Search for the cell housing the specified text and yield its [X, Y] center coordinate. 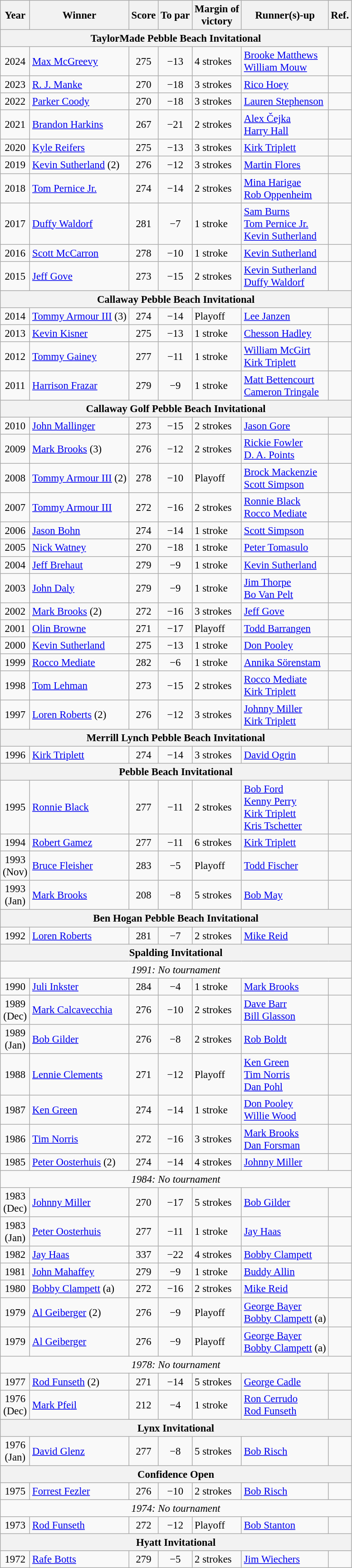
Kevin Sutherland Duffy Waldorf [285, 276]
1989(Jan) [15, 1039]
1986 [15, 1139]
Bob May [285, 895]
2008 [15, 479]
1975 [15, 1491]
337 [143, 1255]
1996 [15, 755]
Al Geiberger (2) [79, 1312]
Loren Roberts (2) [79, 714]
George Cadle [285, 1382]
1997 [15, 714]
Jason Bohn [79, 531]
Tommy Armour III [79, 508]
2002 [15, 611]
283 [143, 866]
David Ogrin [285, 755]
2010 [15, 426]
Lee Janzen [285, 316]
Duffy Waldorf [79, 223]
Kevin Sutherland (2) [79, 165]
Rickie Fowler D. A. Points [285, 449]
−21 [175, 125]
1978: No tournament [176, 1364]
Mark Brooks (2) [79, 611]
1985 [15, 1162]
2013 [15, 333]
Jim Thorpe Bo Van Pelt [285, 588]
Rod Funseth [79, 1525]
Dave Barr Bill Glasson [285, 1010]
Peter Oosterhuis (2) [79, 1162]
Ron Cerrudo Rod Funseth [285, 1405]
Peter Tomasulo [285, 548]
TaylorMade Pebble Beach Invitational [176, 39]
Tim Norris [79, 1139]
Tom Pernice Jr. [79, 189]
Ronnie Black [79, 808]
208 [143, 895]
2003 [15, 588]
Rob Boldt [285, 1039]
Todd Barrangen [285, 628]
2011 [15, 385]
1983(Jan) [15, 1232]
1982 [15, 1255]
Score [143, 15]
2022 [15, 102]
Harrison Frazar [79, 385]
Al Geiberger [79, 1342]
−6 [175, 662]
Kevin Kisner [79, 333]
Scott Simpson [285, 531]
1998 [15, 685]
Todd Fischer [285, 866]
Ronnie Black Rocco Mediate [285, 508]
Bob Stanton [285, 1525]
1987 [15, 1110]
Martin Flores [285, 165]
2018 [15, 189]
Don Pooley Willie Wood [285, 1110]
Rico Hoey [285, 85]
267 [143, 125]
Peter Oosterhuis [79, 1232]
Jason Gore [285, 426]
1984: No tournament [176, 1180]
2019 [15, 165]
Juli Inkster [79, 986]
Mark Pfeil [79, 1405]
1999 [15, 662]
Max McGreevy [79, 62]
1974: No tournament [176, 1509]
Pebble Beach Invitational [176, 772]
Sam Burns Tom Pernice Jr. Kevin Sutherland [285, 223]
Confidence Open [176, 1474]
Don Pooley [285, 646]
2014 [15, 316]
Margin ofvictory [217, 15]
Brock Mackenzie Scott Simpson [285, 479]
Runner(s)-up [285, 15]
1994 [15, 843]
Bobby Clampett (a) [79, 1289]
Bob Ford Kenny Perry Kirk Triplett Kris Tschetter [285, 808]
Scott McCarron [79, 253]
1991: No tournament [176, 970]
Loren Roberts [79, 936]
Kyle Reifers [79, 148]
Rafe Botts [79, 1559]
2012 [15, 356]
1988 [15, 1074]
Rocco Mediate Kirk Triplett [285, 685]
Tommy Armour III (3) [79, 316]
Nick Watney [79, 548]
Lennie Clements [79, 1074]
Mark Calcavecchia [79, 1010]
Parker Coody [79, 102]
Merrill Lynch Pebble Beach Invitational [176, 738]
2006 [15, 531]
2023 [15, 85]
Mark Brooks Dan Forsman [285, 1139]
William McGirt Kirk Triplett [285, 356]
Callaway Golf Pebble Beach Invitational [176, 409]
2016 [15, 253]
Lauren Stephenson [285, 102]
David Glenz [79, 1451]
R. J. Manke [79, 85]
6 strokes [217, 843]
Tom Lehman [79, 685]
2020 [15, 148]
John Daly [79, 588]
John Mahaffey [79, 1272]
Ref. [340, 15]
Buddy Allin [285, 1272]
To par [175, 15]
Hyatt Invitational [176, 1543]
Chesson Hadley [285, 333]
1983(Dec) [15, 1202]
2007 [15, 508]
Jeff Brehaut [79, 565]
1976(Jan) [15, 1451]
Alex Čejka Harry Hall [285, 125]
Ben Hogan Pebble Beach Invitational [176, 918]
1995 [15, 808]
2021 [15, 125]
Johnny Miller Kirk Triplett [285, 714]
Callaway Pebble Beach Invitational [176, 299]
Ken Green [79, 1110]
2005 [15, 548]
2017 [15, 223]
Brandon Harkins [79, 125]
Tommy Armour III (2) [79, 479]
Bruce Fleisher [79, 866]
Mina Harigae Rob Oppenheim [285, 189]
212 [143, 1405]
1990 [15, 986]
1993(Nov) [15, 866]
1980 [15, 1289]
John Mallinger [79, 426]
Spalding Invitational [176, 952]
Winner [79, 15]
Forrest Fezler [79, 1491]
2009 [15, 449]
Ken Green Tim Norris Dan Pohl [285, 1074]
1973 [15, 1525]
Lynx Invitational [176, 1428]
1972 [15, 1559]
Jim Wiechers [285, 1559]
Rod Funseth (2) [79, 1382]
1992 [15, 936]
282 [143, 662]
2004 [15, 565]
Tommy Gainey [79, 356]
2024 [15, 62]
Rocco Mediate [79, 662]
1993(Jan) [15, 895]
2000 [15, 646]
Mark Brooks (3) [79, 449]
−22 [175, 1255]
Year [15, 15]
Matt Bettencourt Cameron Tringale [285, 385]
1976(Dec) [15, 1405]
Bobby Clampett [285, 1255]
Olin Browne [79, 628]
1981 [15, 1272]
2015 [15, 276]
284 [143, 986]
2001 [15, 628]
Robert Gamez [79, 843]
Brooke Matthews William Mouw [285, 62]
1989(Dec) [15, 1010]
Annika Sörenstam [285, 662]
1977 [15, 1382]
